Return the (X, Y) coordinate for the center point of the cell that contains the specified text.  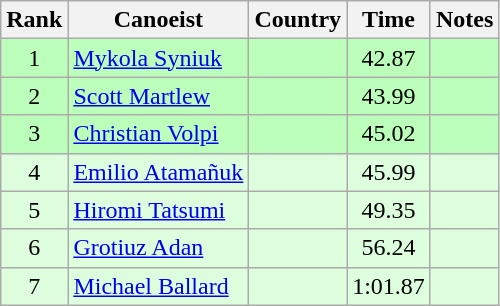
4 (34, 172)
49.35 (389, 210)
Emilio Atamañuk (158, 172)
2 (34, 96)
3 (34, 134)
6 (34, 248)
7 (34, 286)
56.24 (389, 248)
Rank (34, 20)
1 (34, 58)
Michael Ballard (158, 286)
Mykola Syniuk (158, 58)
42.87 (389, 58)
Scott Martlew (158, 96)
Country (298, 20)
Hiromi Tatsumi (158, 210)
Time (389, 20)
Grotiuz Adan (158, 248)
45.99 (389, 172)
45.02 (389, 134)
Canoeist (158, 20)
Notes (464, 20)
Christian Volpi (158, 134)
1:01.87 (389, 286)
5 (34, 210)
43.99 (389, 96)
